Search for the cell housing the specified text and yield its (X, Y) center coordinate. 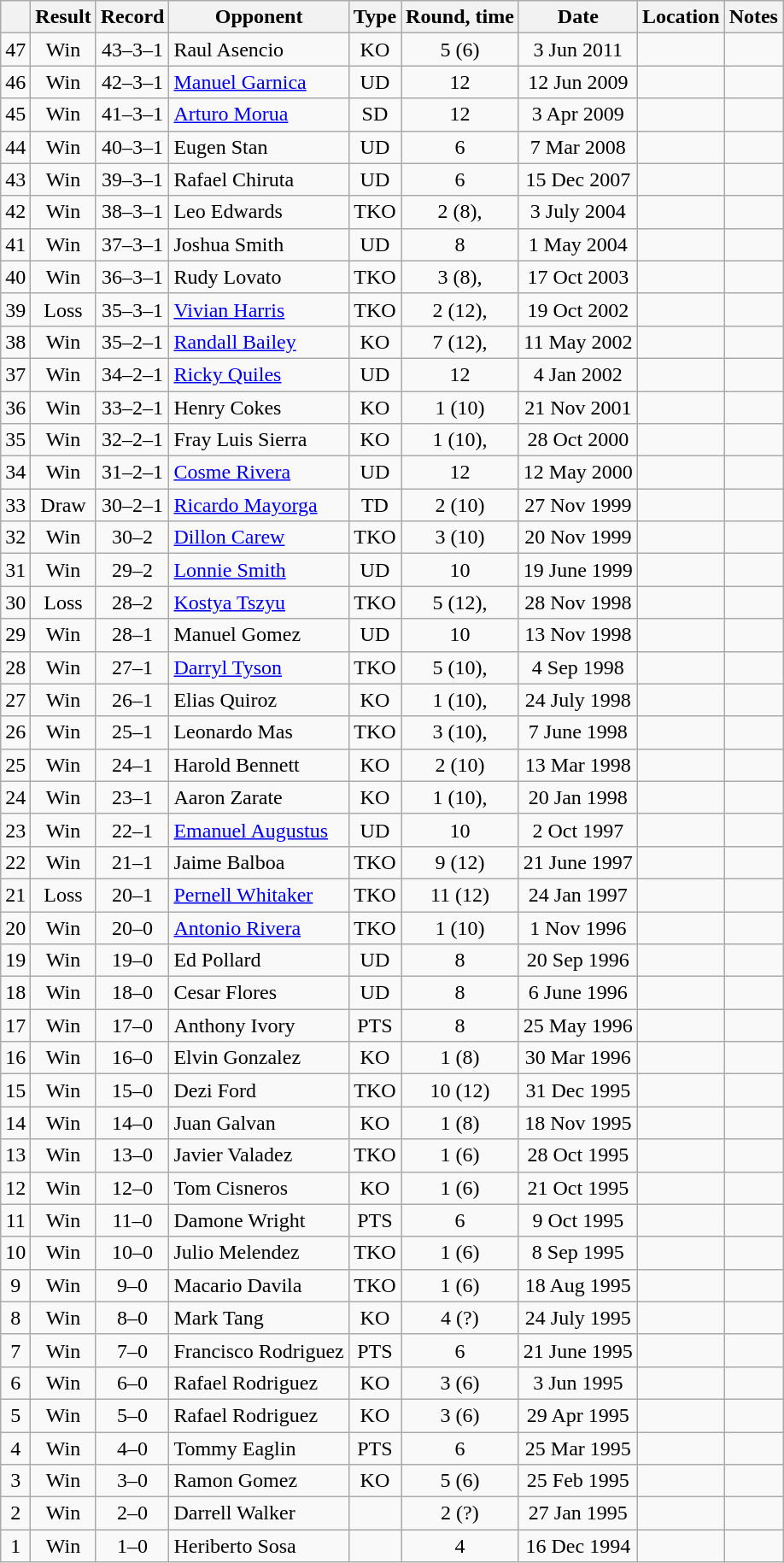
18 Aug 1995 (577, 1285)
Elvin Gonzalez (259, 1058)
17 Oct 2003 (577, 277)
28–1 (132, 635)
Draw (63, 505)
10–0 (132, 1253)
Dezi Ford (259, 1090)
19 (15, 961)
11 May 2002 (577, 342)
24 Jan 1997 (577, 895)
30–2 (132, 538)
7–0 (132, 1350)
39–3–1 (132, 179)
15 (15, 1090)
2 Oct 1997 (577, 830)
Arturo Morua (259, 115)
30 (15, 602)
30–2–1 (132, 505)
34–2–1 (132, 374)
45 (15, 115)
Heriberto Sosa (259, 1546)
Macario Davila (259, 1285)
Record (132, 17)
21–1 (132, 862)
26 (15, 732)
12–0 (132, 1188)
4 Jan 2002 (577, 374)
5 (10), (460, 667)
Elias Quiroz (259, 700)
21 June 1997 (577, 862)
20 (15, 927)
31–2–1 (132, 473)
Manuel Gomez (259, 635)
24–1 (132, 765)
Francisco Rodriguez (259, 1350)
13 (15, 1155)
11 (15, 1220)
Tommy Eaglin (259, 1448)
16–0 (132, 1058)
Ramon Gomez (259, 1481)
46 (15, 82)
Tom Cisneros (259, 1188)
41–3–1 (132, 115)
28 Oct 2000 (577, 440)
Darrell Walker (259, 1513)
4–0 (132, 1448)
24 July 1998 (577, 700)
35 (15, 440)
Henry Cokes (259, 408)
13 Nov 1998 (577, 635)
Javier Valadez (259, 1155)
13 Mar 1998 (577, 765)
34 (15, 473)
Manuel Garnica (259, 82)
27 Jan 1995 (577, 1513)
15 Dec 2007 (577, 179)
9 (15, 1285)
10 (12) (460, 1090)
31 (15, 570)
24 July 1995 (577, 1318)
12 Jun 2009 (577, 82)
37 (15, 374)
3 (8), (460, 277)
25 Mar 1995 (577, 1448)
18 (15, 993)
Cosme Rivera (259, 473)
43 (15, 179)
47 (15, 50)
4 Sep 1998 (577, 667)
2 (12), (460, 309)
Aaron Zarate (259, 797)
Joshua Smith (259, 244)
20 Jan 1998 (577, 797)
37–3–1 (132, 244)
29 (15, 635)
26–1 (132, 700)
5–0 (132, 1415)
8 Sep 1995 (577, 1253)
28–2 (132, 602)
Location (681, 17)
15–0 (132, 1090)
Raul Asencio (259, 50)
28 (15, 667)
Harold Bennett (259, 765)
36–3–1 (132, 277)
1 May 2004 (577, 244)
Damone Wright (259, 1220)
Rafael Chiruta (259, 179)
Opponent (259, 17)
27–1 (132, 667)
Vivian Harris (259, 309)
20–1 (132, 895)
28 Nov 1998 (577, 602)
43–3–1 (132, 50)
Julio Melendez (259, 1253)
Randall Bailey (259, 342)
14–0 (132, 1123)
30 Mar 1996 (577, 1058)
42–3–1 (132, 82)
20–0 (132, 927)
17 (15, 1025)
Jaime Balboa (259, 862)
25 Feb 1995 (577, 1481)
20 Sep 1996 (577, 961)
1 (15, 1546)
2 (15, 1513)
Eugen Stan (259, 147)
14 (15, 1123)
Cesar Flores (259, 993)
28 Oct 1995 (577, 1155)
Leo Edwards (259, 212)
4 (?) (460, 1318)
SD (374, 115)
3 (10) (460, 538)
24 (15, 797)
38–3–1 (132, 212)
21 June 1995 (577, 1350)
Mark Tang (259, 1318)
5 (12), (460, 602)
16 Dec 1994 (577, 1546)
23–1 (132, 797)
3 (10), (460, 732)
6 June 1996 (577, 993)
Notes (753, 17)
2 (?) (460, 1513)
3 (15, 1481)
25–1 (132, 732)
2–0 (132, 1513)
13–0 (132, 1155)
40–3–1 (132, 147)
29–2 (132, 570)
Kostya Tszyu (259, 602)
Result (63, 17)
38 (15, 342)
22 (15, 862)
7 (12), (460, 342)
Pernell Whitaker (259, 895)
Fray Luis Sierra (259, 440)
36 (15, 408)
9–0 (132, 1285)
27 Nov 1999 (577, 505)
11–0 (132, 1220)
18 Nov 1995 (577, 1123)
29 Apr 1995 (577, 1415)
32 (15, 538)
21 Nov 2001 (577, 408)
21 (15, 895)
12 May 2000 (577, 473)
27 (15, 700)
1–0 (132, 1546)
32–2–1 (132, 440)
Ricky Quiles (259, 374)
25 May 1996 (577, 1025)
Rudy Lovato (259, 277)
9 (12) (460, 862)
1 Nov 1996 (577, 927)
3 Apr 2009 (577, 115)
3 July 2004 (577, 212)
18–0 (132, 993)
Ed Pollard (259, 961)
8–0 (132, 1318)
Juan Galvan (259, 1123)
7 (15, 1350)
35–2–1 (132, 342)
42 (15, 212)
2 (8), (460, 212)
17–0 (132, 1025)
Type (374, 17)
3 Jun 1995 (577, 1383)
Round, time (460, 17)
Date (577, 17)
22–1 (132, 830)
33 (15, 505)
31 Dec 1995 (577, 1090)
Anthony Ivory (259, 1025)
11 (12) (460, 895)
Darryl Tyson (259, 667)
Dillon Carew (259, 538)
Emanuel Augustus (259, 830)
39 (15, 309)
41 (15, 244)
7 June 1998 (577, 732)
Antonio Rivera (259, 927)
16 (15, 1058)
3 Jun 2011 (577, 50)
25 (15, 765)
20 Nov 1999 (577, 538)
23 (15, 830)
7 Mar 2008 (577, 147)
TD (374, 505)
5 (15, 1415)
19 June 1999 (577, 570)
35–3–1 (132, 309)
21 Oct 1995 (577, 1188)
Lonnie Smith (259, 570)
Leonardo Mas (259, 732)
3–0 (132, 1481)
Ricardo Mayorga (259, 505)
44 (15, 147)
19–0 (132, 961)
6–0 (132, 1383)
19 Oct 2002 (577, 309)
33–2–1 (132, 408)
9 Oct 1995 (577, 1220)
40 (15, 277)
